Identify which cell holds the provided text, then report its [x, y] central coordinate. 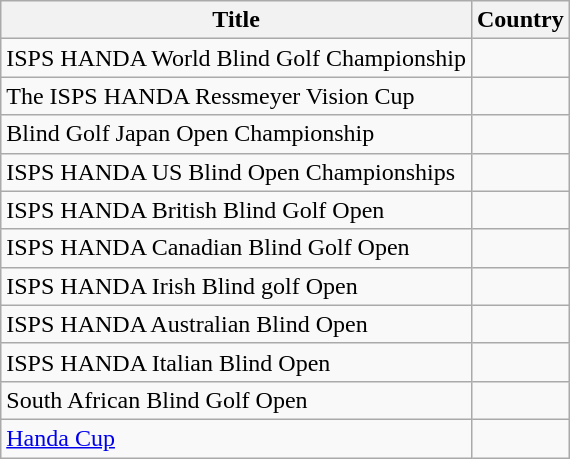
South African Blind Golf Open [236, 400]
The ISPS HANDA Ressmeyer Vision Cup [236, 96]
ISPS HANDA US Blind Open Championships [236, 172]
ISPS HANDA Australian Blind Open [236, 324]
Title [236, 20]
Blind Golf Japan Open Championship [236, 134]
ISPS HANDA Italian Blind Open [236, 362]
Country [520, 20]
ISPS HANDA Irish Blind golf Open [236, 286]
ISPS HANDA British Blind Golf Open [236, 210]
ISPS HANDA World Blind Golf Championship [236, 58]
Handa Cup [236, 438]
ISPS HANDA Canadian Blind Golf Open [236, 248]
